Return (x, y) of the center of cell containing provided text 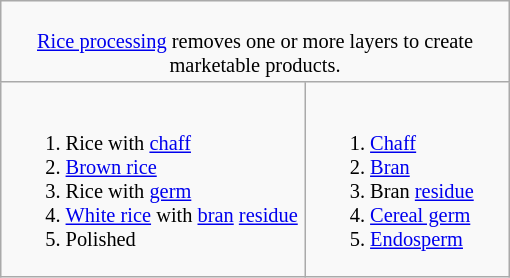
Rice processing removes one or more layers to create marketable products. (255, 41)
Rice with chaff Brown rice Rice with germ White rice with bran residue Polished (153, 179)
Chaff Bran Bran residue Cereal germ Endosperm (407, 179)
